Return (x, y) of the center of cell containing provided text 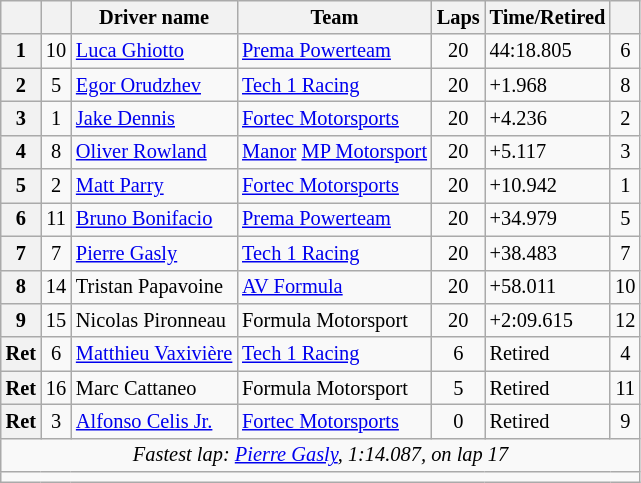
Alfonso Celis Jr. (154, 421)
Laps (458, 17)
Bruno Bonifacio (154, 219)
Driver name (154, 17)
+34.979 (548, 219)
44:18.805 (548, 51)
Oliver Rowland (154, 152)
Egor Orudzhev (154, 85)
Matthieu Vaxivière (154, 354)
14 (56, 287)
Time/Retired (548, 17)
+58.011 (548, 287)
+1.968 (548, 85)
16 (56, 388)
+38.483 (548, 253)
Matt Parry (154, 186)
+4.236 (548, 118)
Fastest lap: Pierre Gasly, 1:14.087, on lap 17 (321, 455)
+10.942 (548, 186)
Manor MP Motorsport (334, 152)
+5.117 (548, 152)
Luca Ghiotto (154, 51)
+2:09.615 (548, 320)
0 (458, 421)
AV Formula (334, 287)
Jake Dennis (154, 118)
Nicolas Pironneau (154, 320)
Pierre Gasly (154, 253)
15 (56, 320)
Team (334, 17)
Tristan Papavoine (154, 287)
Marc Cattaneo (154, 388)
12 (625, 320)
